Pinpoint the cell where the given text exists, returning its [x, y] midpoint coordinate. 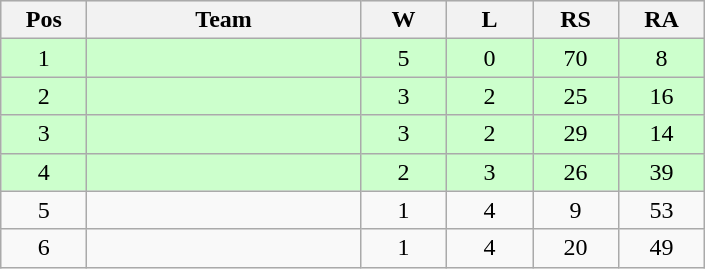
25 [575, 96]
16 [662, 96]
Pos [44, 20]
20 [575, 248]
RA [662, 20]
0 [489, 58]
RS [575, 20]
70 [575, 58]
9 [575, 210]
L [489, 20]
14 [662, 134]
49 [662, 248]
53 [662, 210]
6 [44, 248]
39 [662, 172]
26 [575, 172]
Team [224, 20]
29 [575, 134]
W [403, 20]
8 [662, 58]
